Return (X, Y) of the center of cell containing provided text 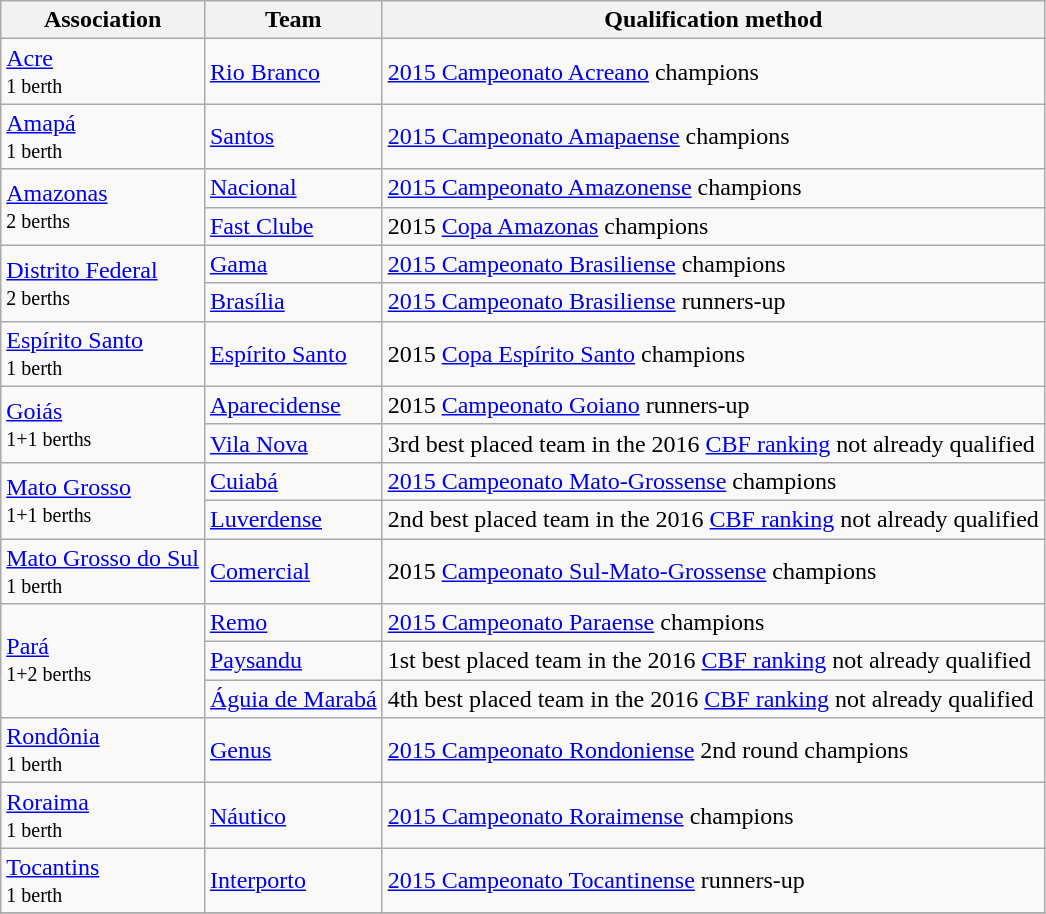
2nd best placed team in the 2016 CBF ranking not already qualified (713, 519)
2015 Campeonato Sul-Mato-Grossense champions (713, 570)
2015 Campeonato Brasiliense champions (713, 264)
Roraima1 berth (103, 816)
2015 Campeonato Paraense champions (713, 623)
Gama (293, 264)
Comercial (293, 570)
2015 Campeonato Goiano runners-up (713, 405)
2015 Campeonato Acreano champions (713, 72)
2015 Campeonato Amapaense champions (713, 136)
2015 Campeonato Roraimense champions (713, 816)
Association (103, 20)
Team (293, 20)
Genus (293, 750)
Vila Nova (293, 443)
2015 Campeonato Brasiliense runners-up (713, 302)
Náutico (293, 816)
Fast Clube (293, 226)
Brasília (293, 302)
Mato Grosso1+1 berths (103, 500)
2015 Campeonato Mato-Grossense champions (713, 481)
Pará1+2 berths (103, 661)
Luverdense (293, 519)
Aparecidense (293, 405)
4th best placed team in the 2016 CBF ranking not already qualified (713, 699)
Remo (293, 623)
Espírito Santo (293, 354)
2015 Copa Espírito Santo champions (713, 354)
Nacional (293, 188)
3rd best placed team in the 2016 CBF ranking not already qualified (713, 443)
Amapá1 berth (103, 136)
Acre1 berth (103, 72)
2015 Campeonato Amazonense champions (713, 188)
1st best placed team in the 2016 CBF ranking not already qualified (713, 661)
2015 Copa Amazonas champions (713, 226)
Águia de Marabá (293, 699)
Mato Grosso do Sul1 berth (103, 570)
Espírito Santo1 berth (103, 354)
Cuiabá (293, 481)
Goiás1+1 berths (103, 424)
Paysandu (293, 661)
2015 Campeonato Tocantinense runners-up (713, 880)
Interporto (293, 880)
Distrito Federal2 berths (103, 283)
Tocantins1 berth (103, 880)
2015 Campeonato Rondoniense 2nd round champions (713, 750)
Santos (293, 136)
Rio Branco (293, 72)
Amazonas2 berths (103, 207)
Qualification method (713, 20)
Rondônia1 berth (103, 750)
